From the cell containing the given text, extract its center point as (x, y) coordinate. 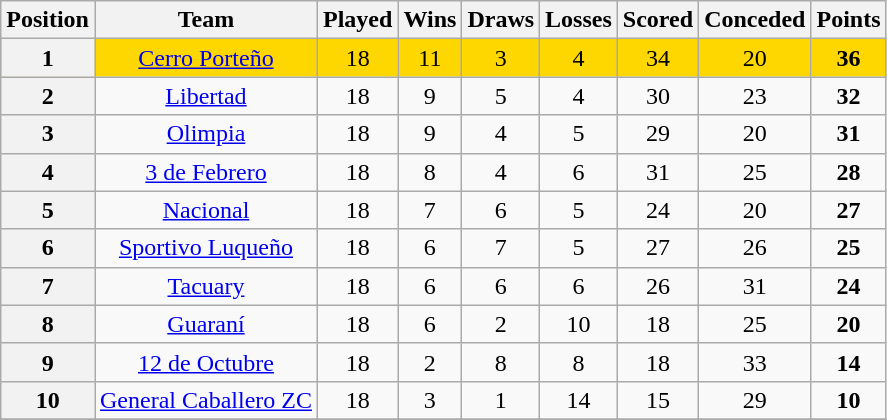
Team (206, 20)
Conceded (755, 20)
Wins (430, 20)
Libertad (206, 96)
3 de Febrero (206, 172)
28 (848, 172)
Cerro Porteño (206, 58)
Guaraní (206, 324)
General Caballero ZC (206, 400)
15 (658, 400)
Losses (579, 20)
Nacional (206, 210)
34 (658, 58)
Olimpia (206, 134)
32 (848, 96)
Played (357, 20)
36 (848, 58)
23 (755, 96)
11 (430, 58)
Draws (501, 20)
Position (48, 20)
Points (848, 20)
33 (755, 362)
30 (658, 96)
Scored (658, 20)
Tacuary (206, 286)
12 de Octubre (206, 362)
Sportivo Luqueño (206, 248)
